For the text-containing cell, return its midpoint in [x, y] coordinate format. 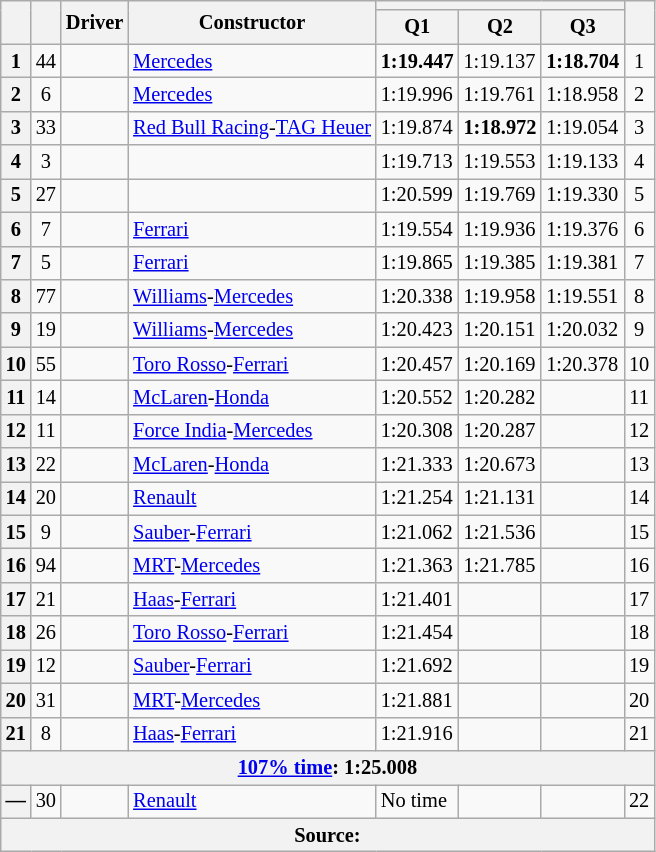
1:19.551 [582, 296]
1:21.454 [418, 633]
1:21.785 [500, 565]
1:20.457 [418, 364]
1:21.536 [500, 532]
1:19.381 [582, 263]
1:21.916 [418, 734]
1:19.137 [500, 61]
1:19.761 [500, 94]
1:19.054 [582, 128]
No time [418, 801]
1:18.972 [500, 128]
1:19.865 [418, 263]
1:20.599 [418, 195]
1:18.704 [582, 61]
1:20.338 [418, 296]
31 [46, 700]
1:19.958 [500, 296]
1:20.287 [500, 431]
Q2 [500, 27]
Red Bull Racing-TAG Heuer [252, 128]
Force India-Mercedes [252, 431]
1:20.282 [500, 397]
1:20.169 [500, 364]
1:20.308 [418, 431]
30 [46, 801]
27 [46, 195]
1:19.553 [500, 162]
26 [46, 633]
Q1 [418, 27]
77 [46, 296]
1:19.133 [582, 162]
1:19.769 [500, 195]
1:19.936 [500, 229]
1:21.062 [418, 532]
1:19.447 [418, 61]
1:21.401 [418, 599]
1:21.254 [418, 498]
1:21.363 [418, 565]
1:19.874 [418, 128]
1:21.333 [418, 465]
Constructor [252, 22]
1:21.881 [418, 700]
1:20.552 [418, 397]
1:19.554 [418, 229]
44 [46, 61]
1:20.032 [582, 330]
Driver [94, 22]
1:19.376 [582, 229]
1:19.385 [500, 263]
1:20.378 [582, 364]
33 [46, 128]
107% time: 1:25.008 [328, 767]
1:21.131 [500, 498]
55 [46, 364]
1:18.958 [582, 94]
1:20.151 [500, 330]
Source: [328, 835]
94 [46, 565]
1:19.713 [418, 162]
1:19.996 [418, 94]
— [16, 801]
Q3 [582, 27]
1:20.423 [418, 330]
1:20.673 [500, 465]
1:21.692 [418, 666]
1:19.330 [582, 195]
